Return the (x, y) coordinate for the center point of the cell that contains the specified text.  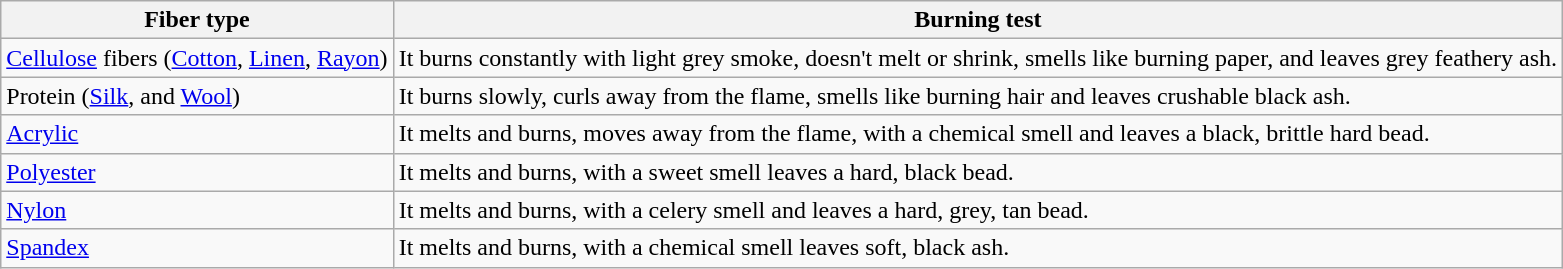
Fiber type (197, 20)
Burning test (978, 20)
It melts and burns, with a chemical smell leaves soft, black ash. (978, 248)
Cellulose fibers (Cotton, Linen, Rayon) (197, 58)
It burns slowly, curls away from the flame, smells like burning hair and leaves crushable black ash. (978, 96)
It burns constantly with light grey smoke, doesn't melt or shrink, smells like burning paper, and leaves grey feathery ash. (978, 58)
Protein (Silk, and Wool) (197, 96)
Acrylic (197, 134)
Polyester (197, 172)
It melts and burns, with a celery smell and leaves a hard, grey, tan bead. (978, 210)
Spandex (197, 248)
Nylon (197, 210)
It melts and burns, moves away from the flame, with a chemical smell and leaves a black, brittle hard bead. (978, 134)
It melts and burns, with a sweet smell leaves a hard, black bead. (978, 172)
